Pinpoint the cell where the given text exists, returning its [x, y] midpoint coordinate. 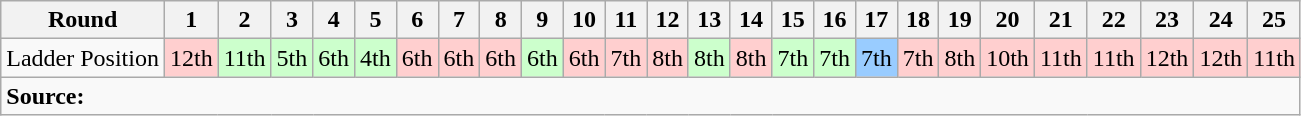
12 [668, 20]
Round [83, 20]
17 [876, 20]
3 [292, 20]
10 [584, 20]
11 [626, 20]
15 [793, 20]
Source: [651, 96]
8 [501, 20]
10th [1008, 58]
25 [1274, 20]
23 [1167, 20]
9 [543, 20]
5th [292, 58]
7 [459, 20]
4 [334, 20]
1 [191, 20]
2 [244, 20]
14 [751, 20]
13 [709, 20]
20 [1008, 20]
24 [1221, 20]
18 [918, 20]
4th [376, 58]
22 [1114, 20]
19 [960, 20]
6 [417, 20]
21 [1060, 20]
5 [376, 20]
16 [835, 20]
Ladder Position [83, 58]
